Capture the cell that displays the provided text and extract its [x, y] central coordinate. 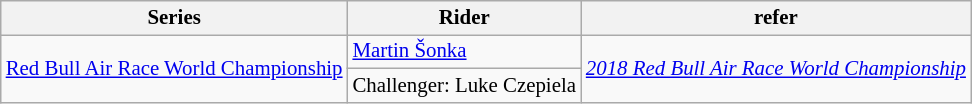
Rider [464, 18]
Series [174, 18]
Martin Šonka [464, 51]
2018 Red Bull Air Race World Championship [776, 68]
refer [776, 18]
Red Bull Air Race World Championship [174, 68]
Challenger: Luke Czepiela [464, 85]
